Search for the cell housing the specified text and yield its (x, y) center coordinate. 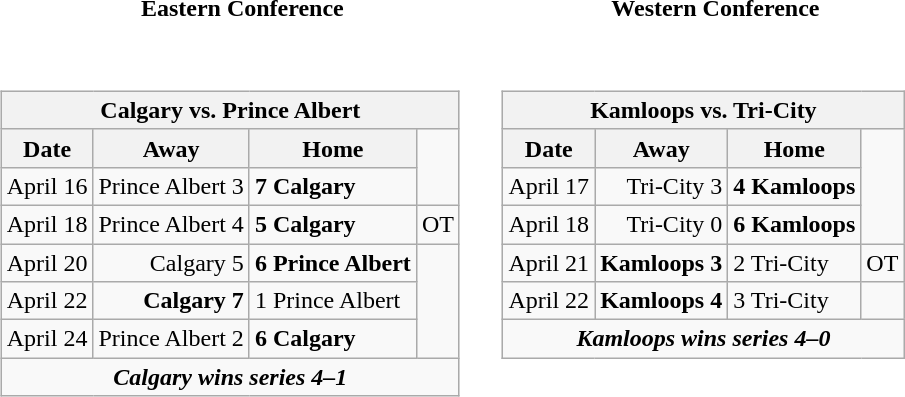
3 Tri-City (794, 301)
1 Prince Albert (332, 301)
6 Calgary (332, 339)
Kamloops 3 (662, 263)
2 Tri-City (794, 263)
Prince Albert 3 (171, 186)
Tri-City 0 (662, 224)
5 Calgary (332, 224)
Calgary 7 (171, 301)
Kamloops wins series 4–0 (704, 339)
Kamloops 4 (662, 301)
April 24 (47, 339)
April 17 (549, 186)
Kamloops vs. Tri-City (704, 110)
6 Kamloops (794, 224)
4 Kamloops (794, 186)
Calgary 5 (171, 263)
April 21 (549, 263)
Prince Albert 4 (171, 224)
Tri-City 3 (662, 186)
April 16 (47, 186)
Prince Albert 2 (171, 339)
6 Prince Albert (332, 263)
7 Calgary (332, 186)
April 20 (47, 263)
Calgary wins series 4–1 (230, 377)
Calgary vs. Prince Albert (230, 110)
